Search for the cell housing the specified text and yield its [X, Y] center coordinate. 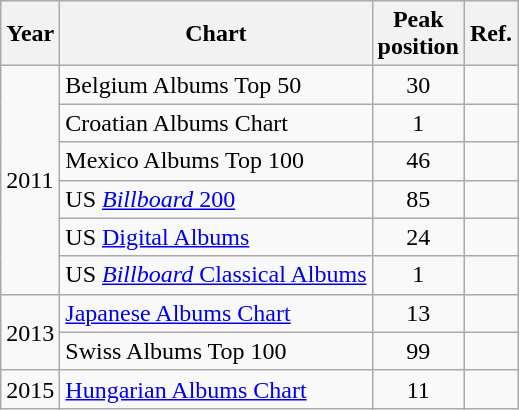
2015 [30, 389]
24 [418, 237]
30 [418, 85]
Mexico Albums Top 100 [216, 161]
46 [418, 161]
Japanese Albums Chart [216, 313]
Swiss Albums Top 100 [216, 351]
2011 [30, 180]
Year [30, 34]
US Billboard Classical Albums [216, 275]
Chart [216, 34]
US Digital Albums [216, 237]
Belgium Albums Top 50 [216, 85]
11 [418, 389]
99 [418, 351]
Croatian Albums Chart [216, 123]
Peak position [418, 34]
Hungarian Albums Chart [216, 389]
13 [418, 313]
US Billboard 200 [216, 199]
Ref. [490, 34]
85 [418, 199]
2013 [30, 332]
